For the text-containing cell, return its midpoint in [x, y] coordinate format. 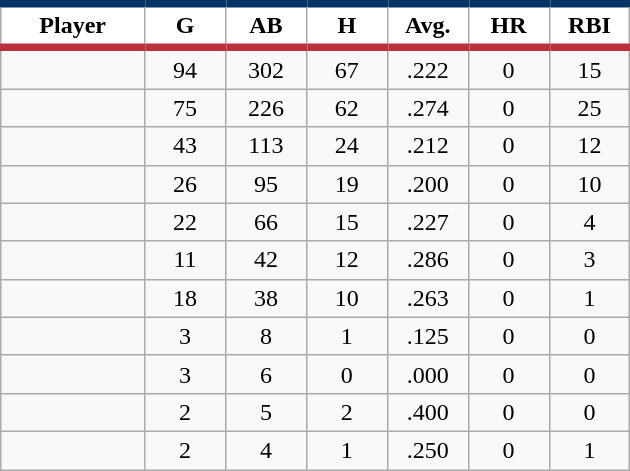
42 [266, 260]
43 [186, 146]
.263 [428, 298]
.212 [428, 146]
94 [186, 68]
25 [590, 108]
G [186, 26]
.227 [428, 222]
75 [186, 108]
.274 [428, 108]
.222 [428, 68]
.000 [428, 374]
5 [266, 412]
.125 [428, 336]
Avg. [428, 26]
66 [266, 222]
38 [266, 298]
.286 [428, 260]
.400 [428, 412]
RBI [590, 26]
67 [346, 68]
95 [266, 184]
6 [266, 374]
HR [508, 26]
62 [346, 108]
11 [186, 260]
H [346, 26]
24 [346, 146]
226 [266, 108]
.200 [428, 184]
302 [266, 68]
.250 [428, 450]
Player [73, 26]
18 [186, 298]
19 [346, 184]
26 [186, 184]
AB [266, 26]
8 [266, 336]
113 [266, 146]
22 [186, 222]
